Detect which cell encompasses the target text, then output its (x, y) center coordinate. 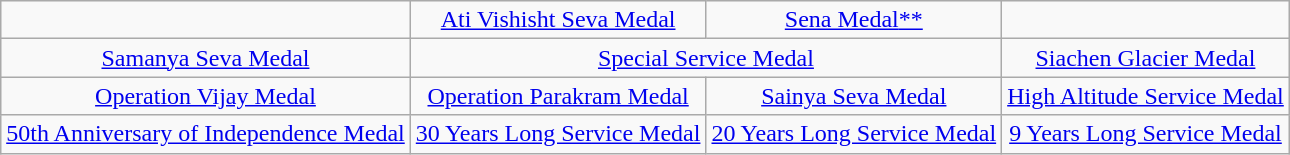
Siachen Glacier Medal (1146, 58)
9 Years Long Service Medal (1146, 134)
Special Service Medal (706, 58)
20 Years Long Service Medal (854, 134)
Ati Vishisht Seva Medal (558, 20)
Sainya Seva Medal (854, 96)
Operation Parakram Medal (558, 96)
Sena Medal** (854, 20)
Operation Vijay Medal (206, 96)
Samanya Seva Medal (206, 58)
High Altitude Service Medal (1146, 96)
30 Years Long Service Medal (558, 134)
50th Anniversary of Independence Medal (206, 134)
